For the text-containing cell, return its midpoint in (x, y) coordinate format. 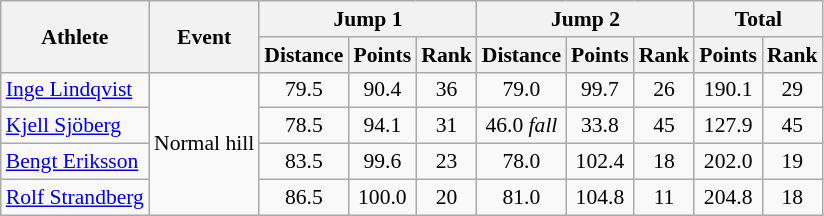
11 (664, 197)
31 (446, 126)
33.8 (600, 126)
23 (446, 162)
127.9 (728, 126)
Inge Lindqvist (75, 90)
46.0 fall (522, 126)
19 (792, 162)
Jump 1 (368, 19)
190.1 (728, 90)
Total (758, 19)
Event (204, 36)
20 (446, 197)
94.1 (383, 126)
202.0 (728, 162)
99.6 (383, 162)
Normal hill (204, 143)
83.5 (304, 162)
100.0 (383, 197)
104.8 (600, 197)
Jump 2 (586, 19)
29 (792, 90)
99.7 (600, 90)
79.0 (522, 90)
102.4 (600, 162)
Bengt Eriksson (75, 162)
81.0 (522, 197)
86.5 (304, 197)
Kjell Sjöberg (75, 126)
79.5 (304, 90)
78.5 (304, 126)
90.4 (383, 90)
36 (446, 90)
204.8 (728, 197)
Rolf Strandberg (75, 197)
26 (664, 90)
78.0 (522, 162)
Athlete (75, 36)
